Detect which cell encompasses the target text, then output its (X, Y) center coordinate. 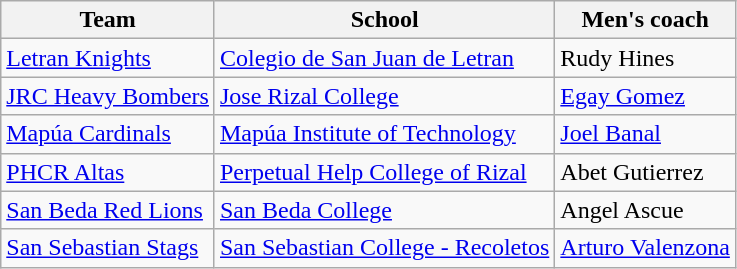
Perpetual Help College of Rizal (384, 172)
Letran Knights (108, 58)
Colegio de San Juan de Letran (384, 58)
Team (108, 20)
San Beda Red Lions (108, 210)
Rudy Hines (646, 58)
Mapúa Institute of Technology (384, 134)
PHCR Altas (108, 172)
Angel Ascue (646, 210)
Abet Gutierrez (646, 172)
Arturo Valenzona (646, 248)
JRC Heavy Bombers (108, 96)
Men's coach (646, 20)
San Beda College (384, 210)
Jose Rizal College (384, 96)
Joel Banal (646, 134)
Egay Gomez (646, 96)
San Sebastian Stags (108, 248)
Mapúa Cardinals (108, 134)
School (384, 20)
San Sebastian College - Recoletos (384, 248)
